Detect which cell encompasses the target text, then output its (X, Y) center coordinate. 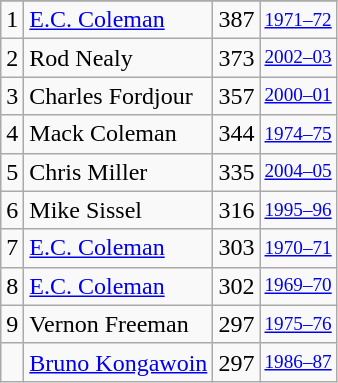
3 (12, 96)
344 (236, 134)
2004–05 (298, 172)
335 (236, 172)
7 (12, 248)
1971–72 (298, 20)
373 (236, 58)
Bruno Kongawoin (118, 362)
2 (12, 58)
4 (12, 134)
1974–75 (298, 134)
Mack Coleman (118, 134)
Charles Fordjour (118, 96)
1969–70 (298, 286)
Vernon Freeman (118, 324)
9 (12, 324)
Rod Nealy (118, 58)
1970–71 (298, 248)
316 (236, 210)
Chris Miller (118, 172)
6 (12, 210)
1995–96 (298, 210)
8 (12, 286)
1986–87 (298, 362)
Mike Sissel (118, 210)
2000–01 (298, 96)
303 (236, 248)
1975–76 (298, 324)
1 (12, 20)
2002–03 (298, 58)
302 (236, 286)
5 (12, 172)
387 (236, 20)
357 (236, 96)
